Return [x, y] of the center of cell containing provided text 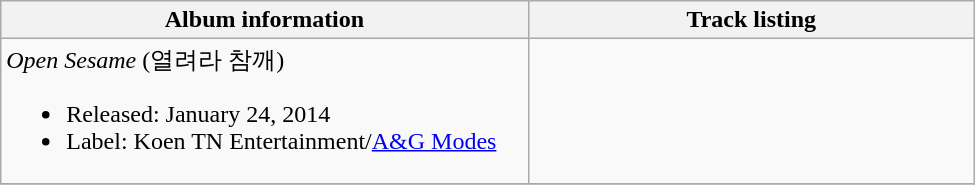
Track listing [751, 20]
Album information [264, 20]
Open Sesame (열려라 참깨)Released: January 24, 2014Label: Koen TN Entertainment/A&G Modes [264, 112]
